Locate the cell with the specified text and output its [x, y] center coordinate. 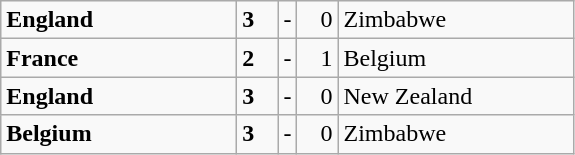
New Zealand [456, 96]
France [119, 58]
2 [258, 58]
1 [318, 58]
